Scan for the cell matching the given text and deliver its (X, Y) coordinate at center. 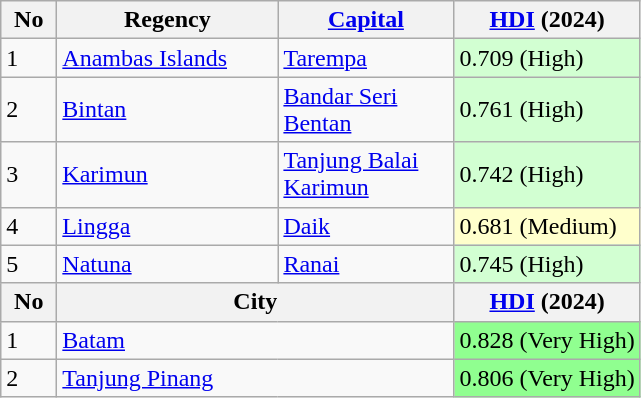
Lingga (168, 226)
0.806 (Very High) (547, 378)
Daik (366, 226)
Tanjung Pinang (256, 378)
0.709 (High) (547, 58)
Capital (366, 20)
Bandar Seri Bentan (366, 110)
City (256, 302)
0.742 (High) (547, 174)
Natuna (168, 264)
Ranai (366, 264)
0.828 (Very High) (547, 340)
Bintan (168, 110)
Batam (256, 340)
Tarempa (366, 58)
4 (29, 226)
0.761 (High) (547, 110)
0.681 (Medium) (547, 226)
0.745 (High) (547, 264)
Anambas Islands (168, 58)
5 (29, 264)
3 (29, 174)
Tanjung Balai Karimun (366, 174)
Karimun (168, 174)
Regency (168, 20)
